Provide the [X, Y] coordinate of the cell's center where the given text is located.  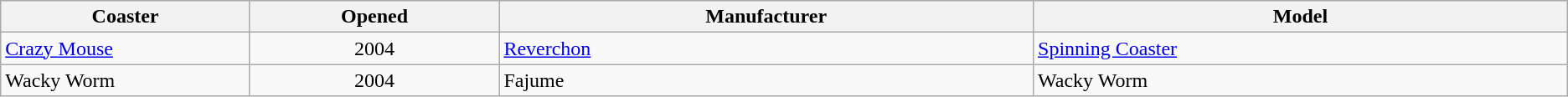
Opened [374, 17]
Coaster [126, 17]
Model [1301, 17]
Fajume [766, 80]
Spinning Coaster [1301, 48]
Manufacturer [766, 17]
Reverchon [766, 48]
Crazy Mouse [126, 48]
